From the cell containing the given text, extract its center point as (x, y) coordinate. 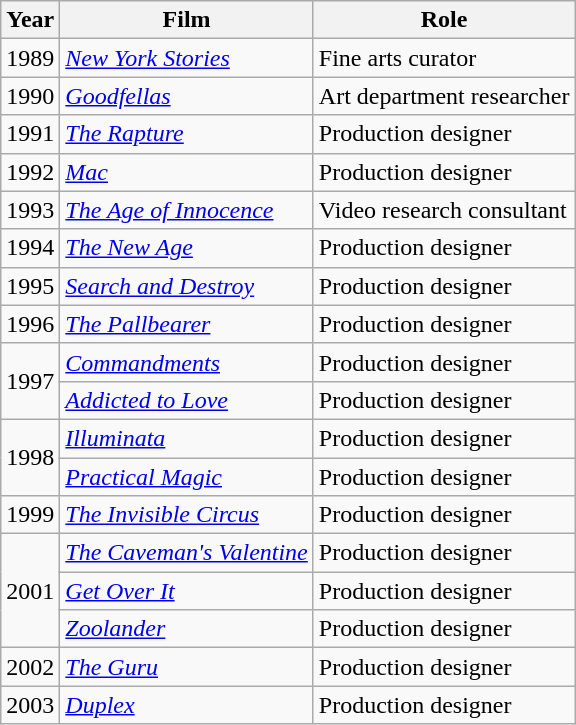
Duplex (187, 705)
Mac (187, 172)
Addicted to Love (187, 400)
1999 (30, 515)
Fine arts curator (444, 58)
The Invisible Circus (187, 515)
1991 (30, 134)
Illuminata (187, 438)
2001 (30, 591)
Get Over It (187, 591)
Commandments (187, 362)
The Caveman's Valentine (187, 553)
1989 (30, 58)
The Pallbearer (187, 324)
The Age of Innocence (187, 210)
1995 (30, 286)
Video research consultant (444, 210)
1990 (30, 96)
1992 (30, 172)
Film (187, 20)
The New Age (187, 248)
Goodfellas (187, 96)
Zoolander (187, 629)
Practical Magic (187, 477)
2003 (30, 705)
1997 (30, 381)
1993 (30, 210)
1996 (30, 324)
New York Stories (187, 58)
The Rapture (187, 134)
2002 (30, 667)
The Guru (187, 667)
Year (30, 20)
1994 (30, 248)
Role (444, 20)
Search and Destroy (187, 286)
1998 (30, 457)
Art department researcher (444, 96)
